Extract the (X, Y) coordinate from the center of the cell holding the provided text.  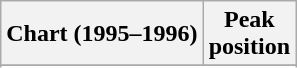
Chart (1995–1996) (102, 34)
Peakposition (249, 34)
